Search for the cell housing the specified text and yield its (x, y) center coordinate. 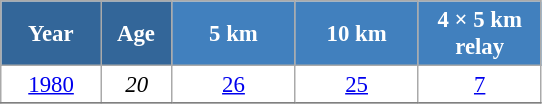
10 km (356, 34)
25 (356, 85)
26 (234, 85)
1980 (52, 85)
4 × 5 km relay (480, 34)
20 (136, 85)
Year (52, 34)
7 (480, 85)
5 km (234, 34)
Age (136, 34)
